Identify which cell holds the provided text, then report its (X, Y) central coordinate. 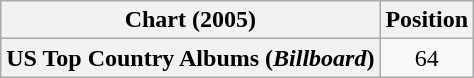
Position (427, 20)
Chart (2005) (190, 20)
64 (427, 58)
US Top Country Albums (Billboard) (190, 58)
